Search for the cell housing the specified text and yield its (x, y) center coordinate. 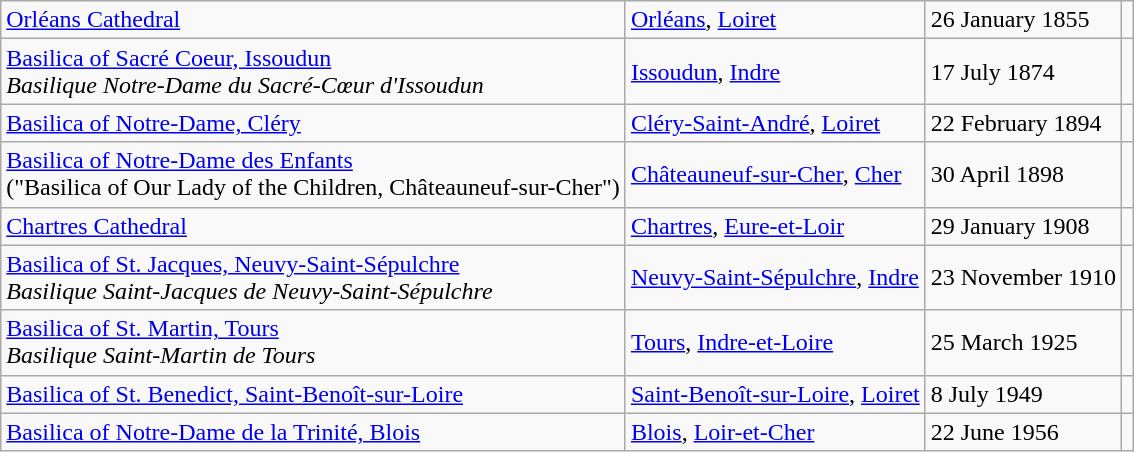
Tours, Indre-et-Loire (775, 342)
Châteauneuf-sur-Cher, Cher (775, 174)
Issoudun, Indre (775, 72)
Chartres, Eure-et-Loir (775, 226)
29 January 1908 (1023, 226)
8 July 1949 (1023, 394)
Cléry-Saint-André, Loiret (775, 123)
Orléans, Loiret (775, 20)
Blois, Loir-et-Cher (775, 432)
Basilica of St. Martin, ToursBasilique Saint-Martin de Tours (314, 342)
Basilica of St. Jacques, Neuvy-Saint-SépulchreBasilique Saint-Jacques de Neuvy-Saint-Sépulchre (314, 278)
Chartres Cathedral (314, 226)
25 March 1925 (1023, 342)
17 July 1874 (1023, 72)
22 February 1894 (1023, 123)
Basilica of Notre-Dame, Cléry (314, 123)
Basilica of Notre-Dame de la Trinité, Blois (314, 432)
Neuvy-Saint-Sépulchre, Indre (775, 278)
26 January 1855 (1023, 20)
Basilica of Notre-Dame des Enfants("Basilica of Our Lady of the Children, Châteauneuf-sur-Cher") (314, 174)
23 November 1910 (1023, 278)
30 April 1898 (1023, 174)
Basilica of Sacré Coeur, IssoudunBasilique Notre-Dame du Sacré-Cœur d'Issoudun (314, 72)
22 June 1956 (1023, 432)
Orléans Cathedral (314, 20)
Basilica of St. Benedict, Saint-Benoît-sur-Loire (314, 394)
Saint-Benoît-sur-Loire, Loiret (775, 394)
